Pinpoint the cell where the given text exists, returning its (x, y) midpoint coordinate. 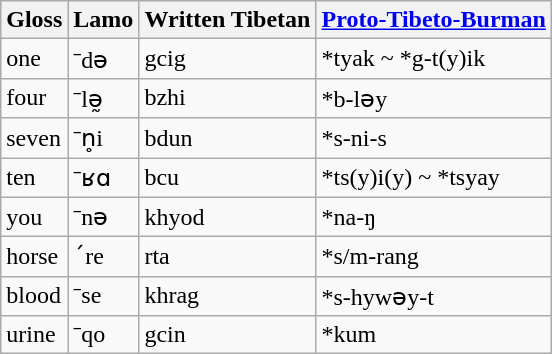
*b-ləy (434, 98)
*ts(y)i(y) ~ *tsyay (434, 178)
one (34, 59)
ten (34, 178)
*s/m-rang (434, 257)
Proto-Tibeto-Burman (434, 20)
*s-hywəy-t (434, 296)
you (34, 217)
Written Tibetan (228, 20)
khyod (228, 217)
ˉqo (104, 335)
gcig (228, 59)
bcu (228, 178)
ˉʁɑ (104, 178)
ˊre (104, 257)
urine (34, 335)
Lamo (104, 20)
gcin (228, 335)
ˉn̥i (104, 138)
*kum (434, 335)
ˉdə (104, 59)
bdun (228, 138)
horse (34, 257)
*na-ŋ (434, 217)
Gloss (34, 20)
four (34, 98)
khrag (228, 296)
ˉlə̰ (104, 98)
seven (34, 138)
*tyak ~ *g-t(y)ik (434, 59)
ˉnə (104, 217)
rta (228, 257)
blood (34, 296)
bzhi (228, 98)
*s-ni-s (434, 138)
ˉse (104, 296)
